Scan for the cell matching the given text and deliver its (X, Y) coordinate at center. 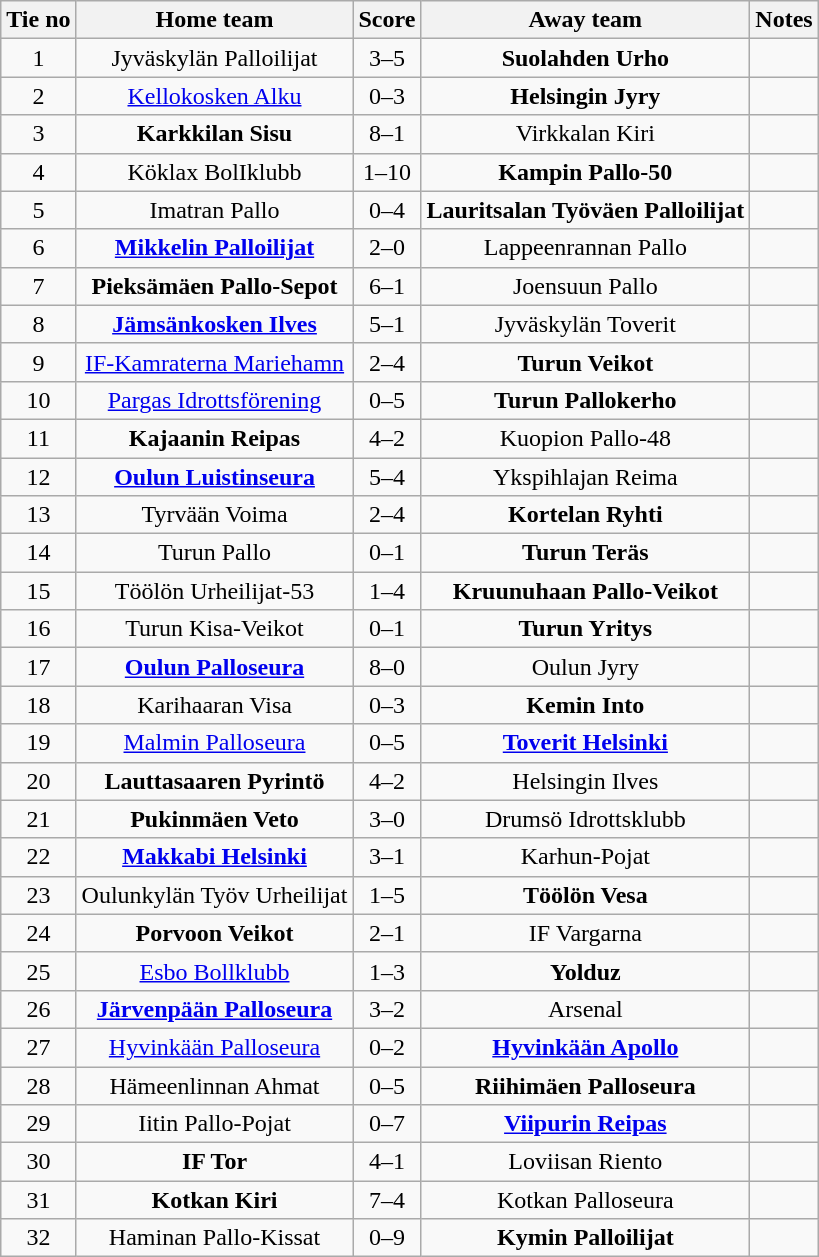
Turun Pallo (214, 553)
Kuopion Pallo-48 (586, 438)
Karihaaran Visa (214, 705)
10 (38, 400)
6–1 (387, 286)
Köklax BolIklubb (214, 172)
0–2 (387, 1047)
Malmin Palloseura (214, 743)
27 (38, 1047)
Esbo Bollklubb (214, 971)
7–4 (387, 1200)
1–5 (387, 895)
Arsenal (586, 1009)
Suolahden Urho (586, 58)
Viipurin Reipas (586, 1124)
Hämeenlinnan Ahmat (214, 1085)
Kymin Palloilijat (586, 1238)
Lappeenrannan Pallo (586, 248)
Kampin Pallo-50 (586, 172)
Ykspihlajan Reima (586, 477)
Turun Pallokerho (586, 400)
IF Vargarna (586, 933)
14 (38, 553)
0–7 (387, 1124)
Iitin Pallo-Pojat (214, 1124)
Töölön Urheilijat-53 (214, 591)
Drumsö Idrottsklubb (586, 819)
Kemin Into (586, 705)
Jyväskylän Toverit (586, 324)
Kajaanin Reipas (214, 438)
8–0 (387, 667)
Kotkan Kiri (214, 1200)
Score (387, 20)
Pieksämäen Pallo-Sepot (214, 286)
Jämsänkosken Ilves (214, 324)
IF-Kamraterna Mariehamn (214, 362)
24 (38, 933)
22 (38, 857)
Hyvinkään Palloseura (214, 1047)
3–2 (387, 1009)
5–1 (387, 324)
Töölön Vesa (586, 895)
Notes (784, 20)
Oulunkylän Työv Urheilijat (214, 895)
Toverit Helsinki (586, 743)
Turun Kisa-Veikot (214, 629)
3–1 (387, 857)
11 (38, 438)
Helsingin Ilves (586, 781)
Haminan Pallo-Kissat (214, 1238)
2–1 (387, 933)
3–5 (387, 58)
Away team (586, 20)
Lauttasaaren Pyrintö (214, 781)
20 (38, 781)
1–10 (387, 172)
Turun Yritys (586, 629)
32 (38, 1238)
0–9 (387, 1238)
17 (38, 667)
Yolduz (586, 971)
Turun Veikot (586, 362)
Mikkelin Palloilijat (214, 248)
9 (38, 362)
7 (38, 286)
Porvoon Veikot (214, 933)
Turun Teräs (586, 553)
1 (38, 58)
Jyväskylän Palloilijat (214, 58)
Home team (214, 20)
1–4 (387, 591)
15 (38, 591)
Oulun Palloseura (214, 667)
2 (38, 96)
28 (38, 1085)
19 (38, 743)
Lauritsalan Työväen Palloilijat (586, 210)
26 (38, 1009)
25 (38, 971)
Tyrvään Voima (214, 515)
8 (38, 324)
0–4 (387, 210)
Karhun-Pojat (586, 857)
Hyvinkään Apollo (586, 1047)
5–4 (387, 477)
Kotkan Palloseura (586, 1200)
3 (38, 134)
Oulun Jyry (586, 667)
Tie no (38, 20)
16 (38, 629)
Oulun Luistinseura (214, 477)
Karkkilan Sisu (214, 134)
13 (38, 515)
Kruunuhaan Pallo-Veikot (586, 591)
30 (38, 1162)
4–1 (387, 1162)
Loviisan Riento (586, 1162)
Helsingin Jyry (586, 96)
Virkkalan Kiri (586, 134)
Makkabi Helsinki (214, 857)
29 (38, 1124)
4 (38, 172)
Imatran Pallo (214, 210)
18 (38, 705)
Riihimäen Palloseura (586, 1085)
8–1 (387, 134)
21 (38, 819)
2–0 (387, 248)
Pargas Idrottsförening (214, 400)
5 (38, 210)
1–3 (387, 971)
3–0 (387, 819)
Kortelan Ryhti (586, 515)
6 (38, 248)
Pukinmäen Veto (214, 819)
31 (38, 1200)
Järvenpään Palloseura (214, 1009)
Joensuun Pallo (586, 286)
IF Tor (214, 1162)
12 (38, 477)
23 (38, 895)
Kellokosken Alku (214, 96)
